From the cell containing the given text, extract its center point as [x, y] coordinate. 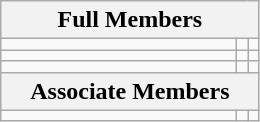
Associate Members [130, 91]
Full Members [130, 20]
